Return (X, Y) of the center of cell containing provided text 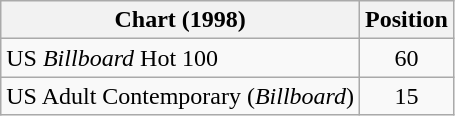
15 (407, 96)
US Adult Contemporary (Billboard) (180, 96)
Chart (1998) (180, 20)
US Billboard Hot 100 (180, 58)
Position (407, 20)
60 (407, 58)
